Pinpoint the cell where the given text exists, returning its (x, y) midpoint coordinate. 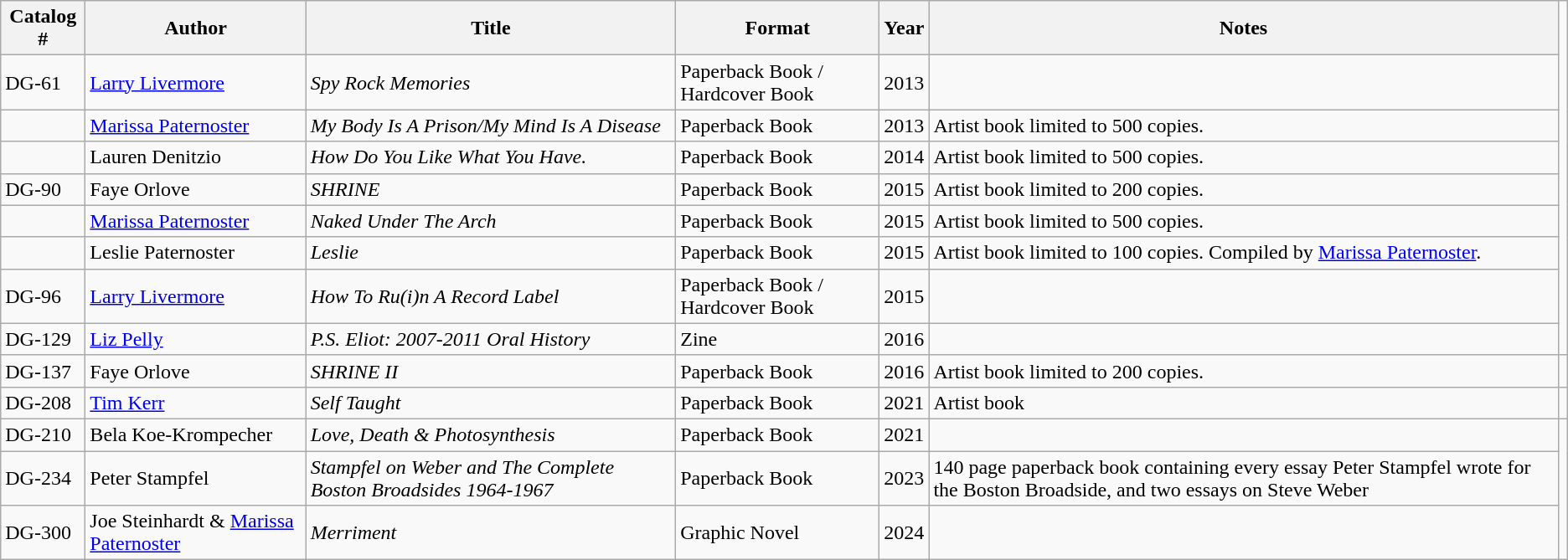
Artist book limited to 100 copies. Compiled by Marissa Paternoster. (1243, 253)
How To Ru(i)n A Record Label (491, 296)
Artist book (1243, 403)
Bela Koe-Krompecher (196, 434)
Self Taught (491, 403)
Leslie (491, 253)
Love, Death & Photosynthesis (491, 434)
Notes (1243, 28)
2024 (905, 532)
P.S. Eliot: 2007-2011 Oral History (491, 339)
SHRINE II (491, 371)
How Do You Like What You Have. (491, 157)
Tim Kerr (196, 403)
Stampfel on Weber and The Complete Boston Broadsides 1964-1967 (491, 477)
Catalog # (44, 28)
DG-208 (44, 403)
Author (196, 28)
Naked Under The Arch (491, 221)
2023 (905, 477)
Leslie Paternoster (196, 253)
DG-210 (44, 434)
Year (905, 28)
DG-129 (44, 339)
Zine (777, 339)
DG-137 (44, 371)
2014 (905, 157)
Merriment (491, 532)
DG-96 (44, 296)
Graphic Novel (777, 532)
Joe Steinhardt & Marissa Paternoster (196, 532)
SHRINE (491, 189)
My Body Is A Prison/My Mind Is A Disease (491, 126)
Title (491, 28)
Format (777, 28)
DG-234 (44, 477)
Liz Pelly (196, 339)
DG-61 (44, 82)
Peter Stampfel (196, 477)
Lauren Denitzio (196, 157)
Spy Rock Memories (491, 82)
DG-300 (44, 532)
DG-90 (44, 189)
140 page paperback book containing every essay Peter Stampfel wrote for the Boston Broadside, and two essays on Steve Weber (1243, 477)
